Detect which cell encompasses the target text, then output its (X, Y) center coordinate. 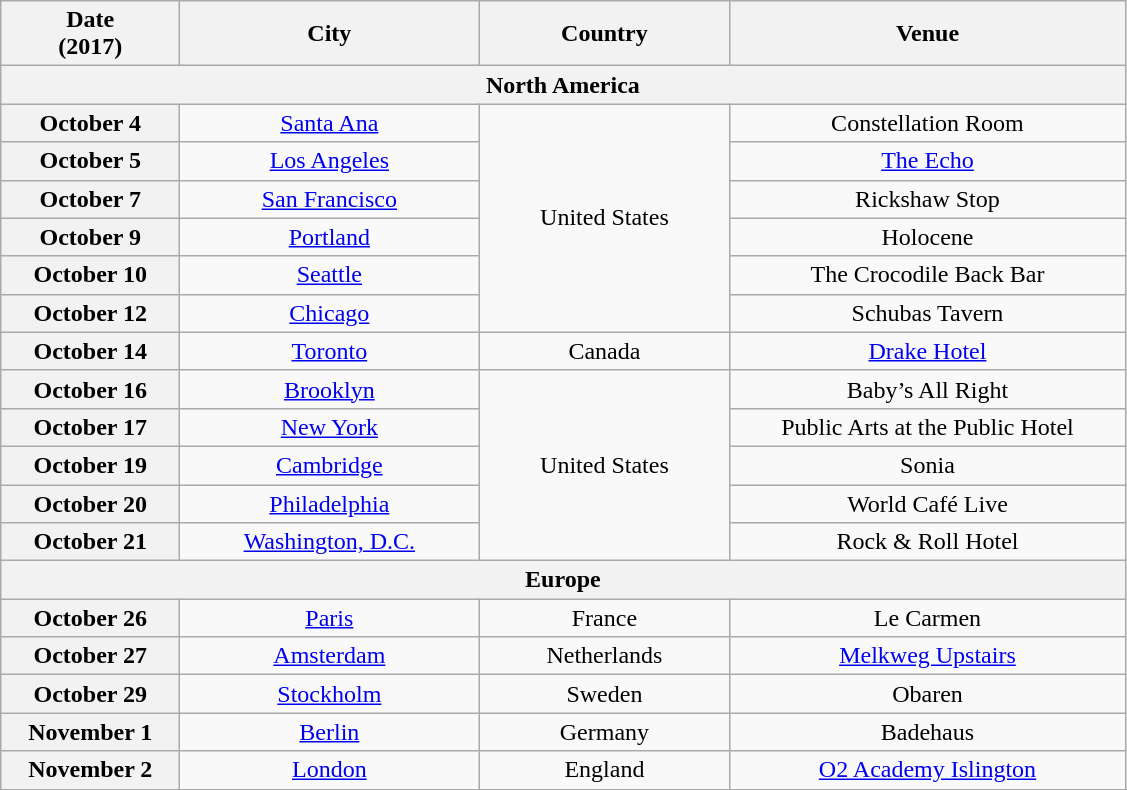
Baby’s All Right (928, 389)
Netherlands (604, 656)
Chicago (330, 313)
Los Angeles (330, 161)
November 1 (90, 732)
October 29 (90, 694)
October 26 (90, 618)
November 2 (90, 770)
O2 Academy Islington (928, 770)
Santa Ana (330, 123)
England (604, 770)
North America (563, 85)
October 12 (90, 313)
October 19 (90, 465)
Washington, D.C. (330, 542)
San Francisco (330, 199)
Country (604, 34)
Portland (330, 237)
October 27 (90, 656)
October 21 (90, 542)
Amsterdam (330, 656)
Sweden (604, 694)
Le Carmen (928, 618)
Holocene (928, 237)
October 5 (90, 161)
Germany (604, 732)
Stockholm (330, 694)
Sonia (928, 465)
Philadelphia (330, 503)
October 14 (90, 351)
October 4 (90, 123)
City (330, 34)
Rock & Roll Hotel (928, 542)
The Crocodile Back Bar (928, 275)
Europe (563, 580)
The Echo (928, 161)
London (330, 770)
Badehaus (928, 732)
World Café Live (928, 503)
Public Arts at the Public Hotel (928, 427)
Obaren (928, 694)
Rickshaw Stop (928, 199)
October 16 (90, 389)
Cambridge (330, 465)
Toronto (330, 351)
Constellation Room (928, 123)
Schubas Tavern (928, 313)
Venue (928, 34)
October 17 (90, 427)
October 10 (90, 275)
Brooklyn (330, 389)
Drake Hotel (928, 351)
October 20 (90, 503)
October 7 (90, 199)
France (604, 618)
Date(2017) (90, 34)
Melkweg Upstairs (928, 656)
October 9 (90, 237)
Paris (330, 618)
New York (330, 427)
Canada (604, 351)
Berlin (330, 732)
Seattle (330, 275)
